Identify which cell holds the provided text, then report its [X, Y] central coordinate. 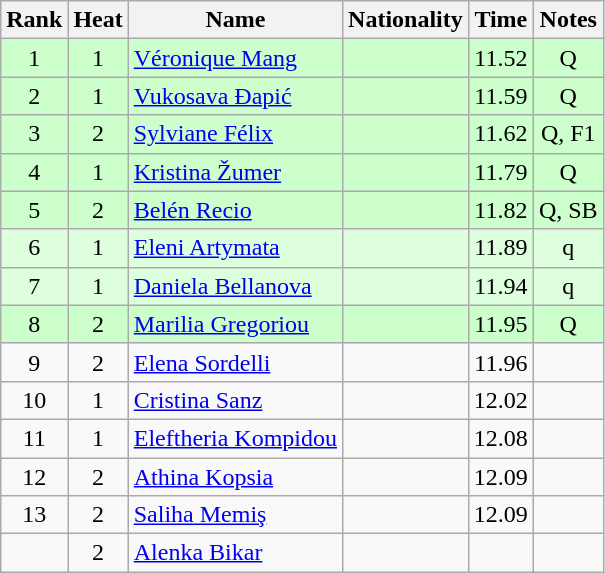
4 [34, 172]
13 [34, 515]
12.08 [500, 438]
8 [34, 324]
Heat [98, 20]
5 [34, 210]
7 [34, 286]
Alenka Bikar [235, 553]
Marilia Gregoriou [235, 324]
Athina Kopsia [235, 477]
Eleni Artymata [235, 248]
11.95 [500, 324]
11.59 [500, 96]
3 [34, 134]
12 [34, 477]
11.82 [500, 210]
9 [34, 362]
Saliha Memiş [235, 515]
Name [235, 20]
Notes [568, 20]
Daniela Bellanova [235, 286]
11.52 [500, 58]
Eleftheria Kompidou [235, 438]
Sylviane Félix [235, 134]
Cristina Sanz [235, 400]
Kristina Žumer [235, 172]
11.96 [500, 362]
Véronique Mang [235, 58]
Q, F1 [568, 134]
12.02 [500, 400]
6 [34, 248]
Vukosava Đapić [235, 96]
11 [34, 438]
11.89 [500, 248]
11.79 [500, 172]
Belén Recio [235, 210]
Q, SB [568, 210]
11.62 [500, 134]
Elena Sordelli [235, 362]
Nationality [406, 20]
11.94 [500, 286]
Time [500, 20]
Rank [34, 20]
10 [34, 400]
